Output the [x, y] coordinate of the center of the cell containing the given text.  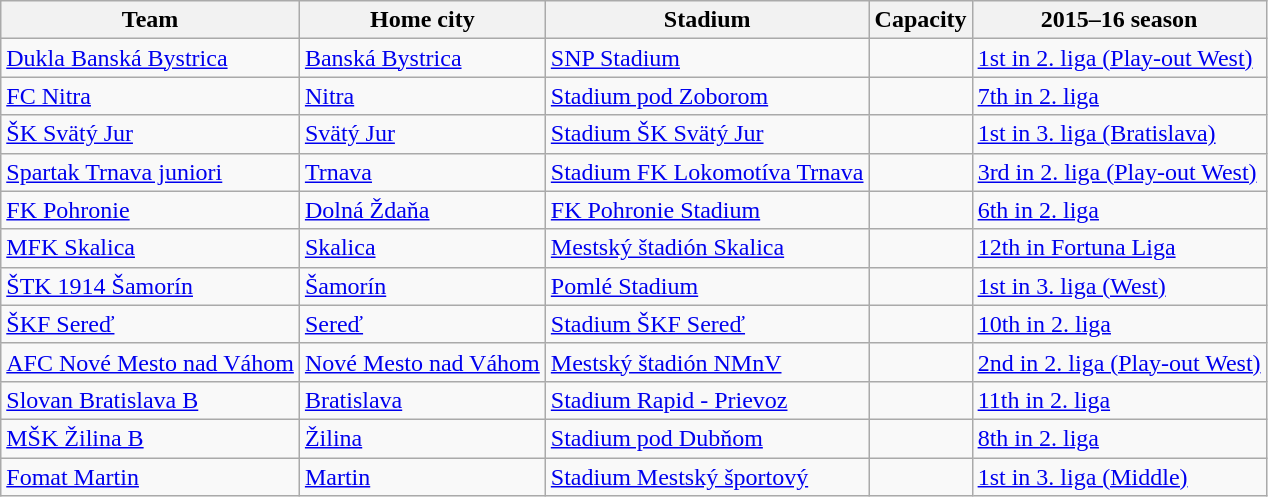
Mestský štadión Skalica [707, 248]
Slovan Bratislava B [150, 400]
AFC Nové Mesto nad Váhom [150, 362]
Banská Bystrica [422, 58]
Sereď [422, 324]
3rd in 2. liga (Play-out West) [1119, 172]
Bratislava [422, 400]
Capacity [920, 20]
Stadium FK Lokomotíva Trnava [707, 172]
Šamorín [422, 286]
SNP Stadium [707, 58]
12th in Fortuna Liga [1119, 248]
MŠK Žilina B [150, 438]
Stadium [707, 20]
Dukla Banská Bystrica [150, 58]
Stadium Mestský športový [707, 477]
1st in 3. liga (West) [1119, 286]
10th in 2. liga [1119, 324]
Stadium ŠKF Sereď [707, 324]
1st in 3. liga (Middle) [1119, 477]
Nitra [422, 96]
2nd in 2. liga (Play-out West) [1119, 362]
ŠTK 1914 Šamorín [150, 286]
FK Pohronie [150, 210]
Dolná Ždaňa [422, 210]
Stadium pod Dubňom [707, 438]
ŠK Svätý Jur [150, 134]
FC Nitra [150, 96]
Mestský štadión NMnV [707, 362]
1st in 3. liga (Bratislava) [1119, 134]
Stadium Rapid - Prievoz [707, 400]
Trnava [422, 172]
Stadium ŠK Svätý Jur [707, 134]
MFK Skalica [150, 248]
Skalica [422, 248]
Home city [422, 20]
8th in 2. liga [1119, 438]
7th in 2. liga [1119, 96]
Nové Mesto nad Váhom [422, 362]
Martin [422, 477]
2015–16 season [1119, 20]
FK Pohronie Stadium [707, 210]
Žilina [422, 438]
Team [150, 20]
ŠKF Sereď [150, 324]
Pomlé Stadium [707, 286]
Spartak Trnava juniori [150, 172]
Fomat Martin [150, 477]
6th in 2. liga [1119, 210]
11th in 2. liga [1119, 400]
Svätý Jur [422, 134]
1st in 2. liga (Play-out West) [1119, 58]
Stadium pod Zoborom [707, 96]
